Extract the [X, Y] coordinate from the center of the cell holding the provided text.  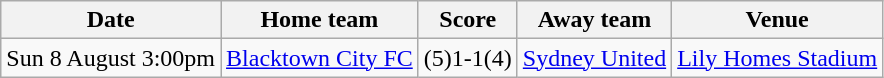
Venue [778, 20]
Date [111, 20]
(5)1-1(4) [468, 58]
Sun 8 August 3:00pm [111, 58]
Sydney United [594, 58]
Score [468, 20]
Home team [320, 20]
Lily Homes Stadium [778, 58]
Blacktown City FC [320, 58]
Away team [594, 20]
